For the text-containing cell, return its midpoint in [x, y] coordinate format. 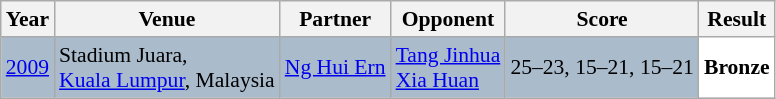
Stadium Juara,Kuala Lumpur, Malaysia [167, 68]
Result [737, 19]
Partner [336, 19]
Venue [167, 19]
Bronze [737, 68]
Tang Jinhua Xia Huan [448, 68]
25–23, 15–21, 15–21 [602, 68]
Score [602, 19]
Opponent [448, 19]
2009 [28, 68]
Ng Hui Ern [336, 68]
Year [28, 19]
